Detect which cell encompasses the target text, then output its [x, y] center coordinate. 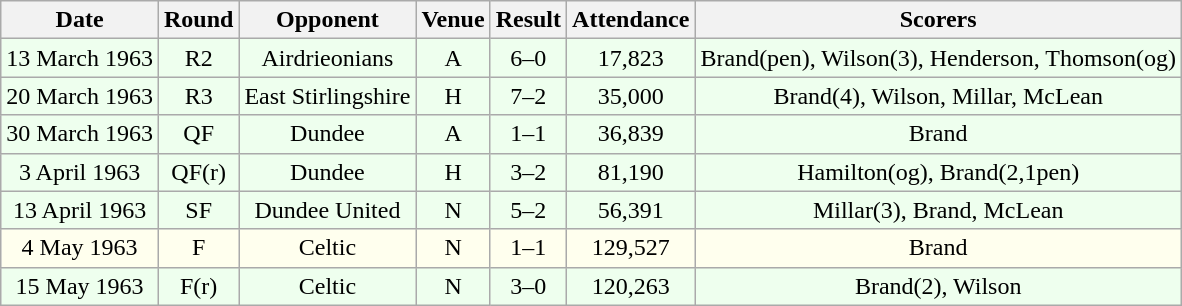
F(r) [198, 286]
13 April 1963 [80, 210]
R3 [198, 96]
QF [198, 134]
81,190 [631, 172]
120,263 [631, 286]
Millar(3), Brand, McLean [938, 210]
36,839 [631, 134]
5–2 [528, 210]
Opponent [328, 20]
Round [198, 20]
3 April 1963 [80, 172]
SF [198, 210]
3–0 [528, 286]
Brand(pen), Wilson(3), Henderson, Thomson(og) [938, 58]
17,823 [631, 58]
Airdrieonians [328, 58]
Hamilton(og), Brand(2,1pen) [938, 172]
15 May 1963 [80, 286]
East Stirlingshire [328, 96]
30 March 1963 [80, 134]
F [198, 248]
QF(r) [198, 172]
Scorers [938, 20]
20 March 1963 [80, 96]
6–0 [528, 58]
Result [528, 20]
Venue [453, 20]
35,000 [631, 96]
4 May 1963 [80, 248]
3–2 [528, 172]
Brand(2), Wilson [938, 286]
Date [80, 20]
Attendance [631, 20]
13 March 1963 [80, 58]
Brand(4), Wilson, Millar, McLean [938, 96]
129,527 [631, 248]
Dundee United [328, 210]
R2 [198, 58]
56,391 [631, 210]
7–2 [528, 96]
